Find where the given text appears and provide that cell's center as (X, Y) coordinate. 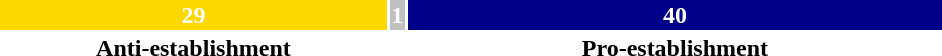
1 (398, 15)
29 (194, 15)
40 (675, 15)
